Provide the [x, y] coordinate of the cell's center where the given text is located.  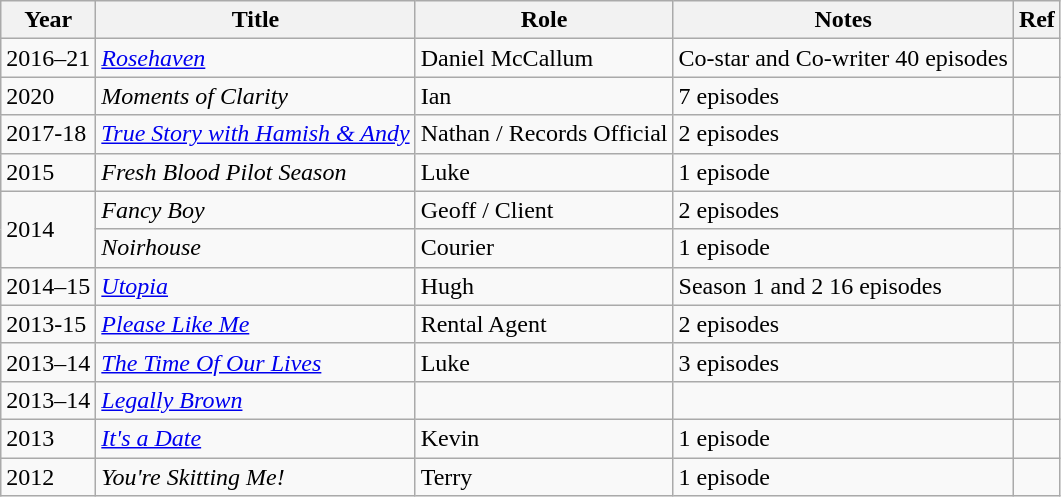
Nathan / Records Official [544, 134]
7 episodes [843, 96]
Legally Brown [256, 400]
Moments of Clarity [256, 96]
Kevin [544, 438]
Rental Agent [544, 324]
Ian [544, 96]
2013-15 [48, 324]
2015 [48, 172]
Title [256, 20]
Notes [843, 20]
Daniel McCallum [544, 58]
Utopia [256, 286]
Co-star and Co-writer 40 episodes [843, 58]
2014–15 [48, 286]
The Time Of Our Lives [256, 362]
2016–21 [48, 58]
Noirhouse [256, 248]
Season 1 and 2 16 episodes [843, 286]
Ref [1036, 20]
It's a Date [256, 438]
Fancy Boy [256, 210]
2013 [48, 438]
Role [544, 20]
Please Like Me [256, 324]
Courier [544, 248]
Rosehaven [256, 58]
2017-18 [48, 134]
2012 [48, 477]
You're Skitting Me! [256, 477]
2014 [48, 229]
True Story with Hamish & Andy [256, 134]
Fresh Blood Pilot Season [256, 172]
Terry [544, 477]
Hugh [544, 286]
Geoff / Client [544, 210]
2020 [48, 96]
Year [48, 20]
3 episodes [843, 362]
